Capture the cell that displays the provided text and extract its (X, Y) central coordinate. 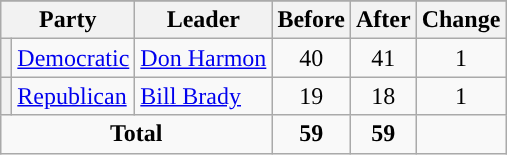
Before (312, 20)
Democratic (74, 58)
After (383, 20)
40 (312, 58)
41 (383, 58)
Leader (204, 20)
18 (383, 96)
19 (312, 96)
Party (68, 20)
Don Harmon (204, 58)
Bill Brady (204, 96)
Total (136, 134)
Change (461, 20)
Republican (74, 96)
